From the cell containing the given text, extract its center point as [x, y] coordinate. 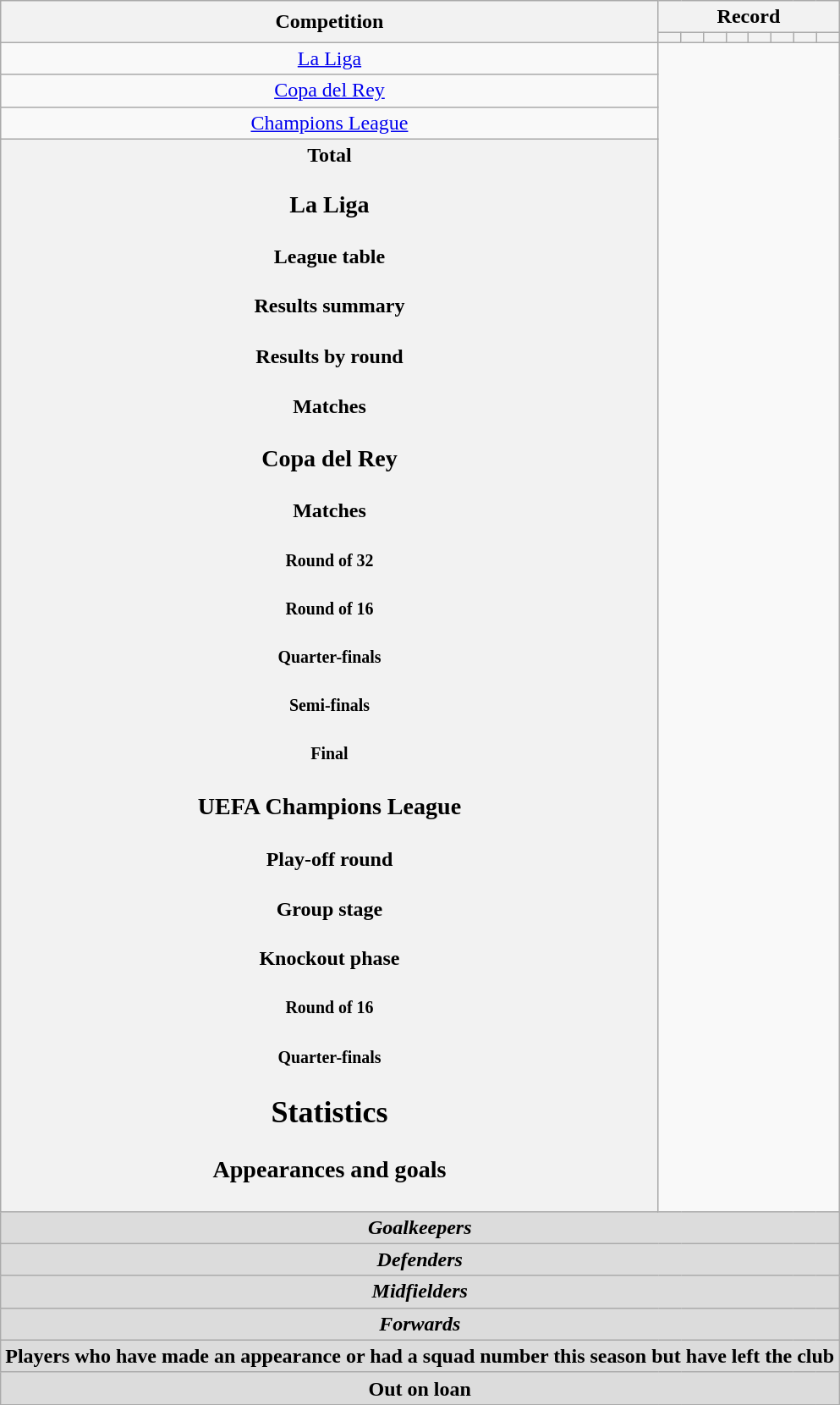
Forwards [420, 1324]
Out on loan [420, 1388]
Goalkeepers [420, 1227]
Record [748, 17]
Defenders [420, 1259]
Competition [330, 22]
Copa del Rey [330, 91]
La Liga [330, 58]
Champions League [330, 123]
Midfielders [420, 1292]
Players who have made an appearance or had a squad number this season but have left the club [420, 1356]
